Detect which cell encompasses the target text, then output its [x, y] center coordinate. 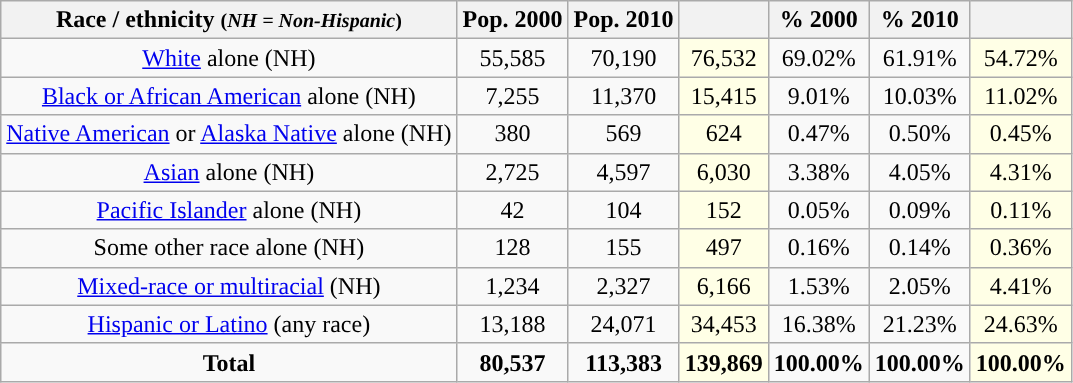
Asian alone (NH) [229, 172]
61.91% [920, 58]
Total [229, 362]
Hispanic or Latino (any race) [229, 324]
21.23% [920, 324]
0.16% [818, 248]
24.63% [1020, 324]
White alone (NH) [229, 58]
9.01% [818, 96]
0.11% [1020, 210]
34,453 [724, 324]
Race / ethnicity (NH = Non-Hispanic) [229, 20]
104 [624, 210]
6,030 [724, 172]
24,071 [624, 324]
70,190 [624, 58]
0.47% [818, 134]
0.09% [920, 210]
4.05% [920, 172]
2,327 [624, 286]
0.45% [1020, 134]
76,532 [724, 58]
42 [512, 210]
128 [512, 248]
10.03% [920, 96]
380 [512, 134]
624 [724, 134]
1.53% [818, 286]
80,537 [512, 362]
15,415 [724, 96]
1,234 [512, 286]
113,383 [624, 362]
Pop. 2000 [512, 20]
497 [724, 248]
16.38% [818, 324]
3.38% [818, 172]
139,869 [724, 362]
Native American or Alaska Native alone (NH) [229, 134]
569 [624, 134]
Mixed-race or multiracial (NH) [229, 286]
6,166 [724, 286]
7,255 [512, 96]
155 [624, 248]
152 [724, 210]
13,188 [512, 324]
Pacific Islander alone (NH) [229, 210]
11,370 [624, 96]
Some other race alone (NH) [229, 248]
0.50% [920, 134]
54.72% [1020, 58]
4.41% [1020, 286]
2,725 [512, 172]
69.02% [818, 58]
0.05% [818, 210]
% 2000 [818, 20]
0.14% [920, 248]
0.36% [1020, 248]
11.02% [1020, 96]
Black or African American alone (NH) [229, 96]
4.31% [1020, 172]
55,585 [512, 58]
% 2010 [920, 20]
4,597 [624, 172]
Pop. 2010 [624, 20]
2.05% [920, 286]
